Determine the (X, Y) coordinate at the center of the cell enclosing the given text.  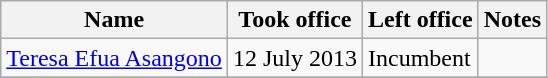
Incumbent (420, 58)
12 July 2013 (294, 58)
Name (114, 20)
Left office (420, 20)
Teresa Efua Asangono (114, 58)
Notes (512, 20)
Took office (294, 20)
